Output the [x, y] coordinate of the center of the cell containing the given text.  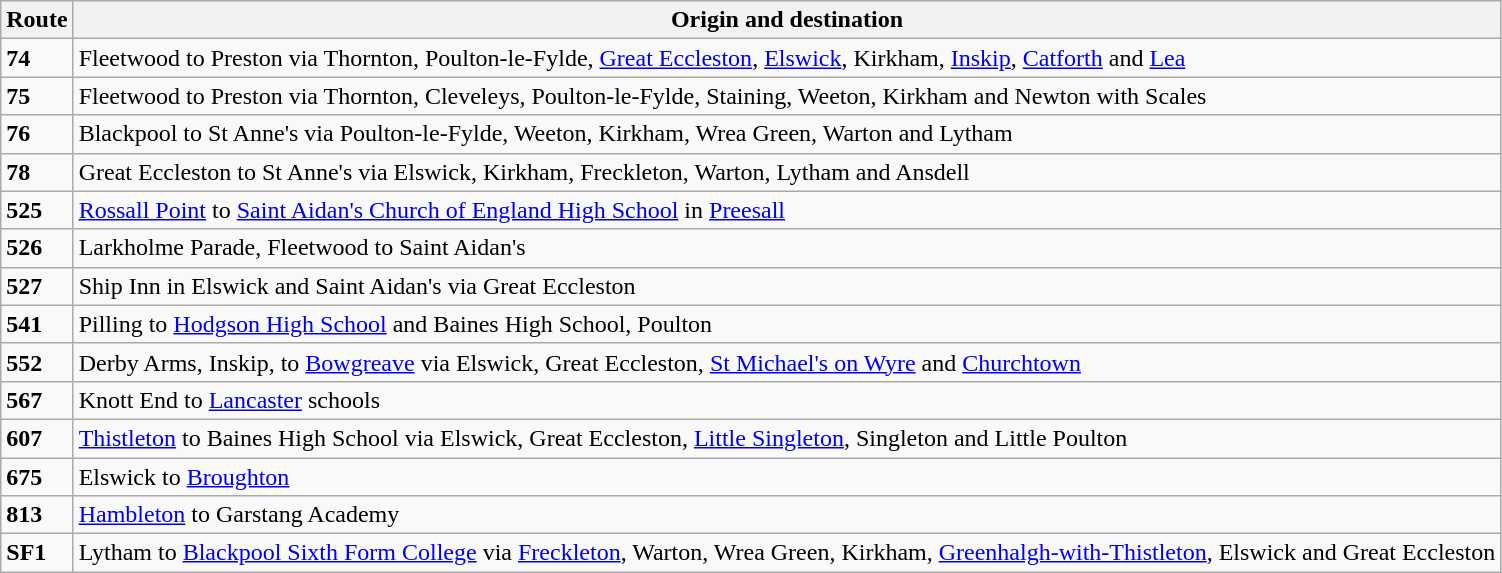
76 [37, 134]
Blackpool to St Anne's via Poulton-le-Fylde, Weeton, Kirkham, Wrea Green, Warton and Lytham [787, 134]
Fleetwood to Preston via Thornton, Poulton-le-Fylde, Great Eccleston, Elswick, Kirkham, Inskip, Catforth and Lea [787, 58]
552 [37, 362]
Great Eccleston to St Anne's via Elswick, Kirkham, Freckleton, Warton, Lytham and Ansdell [787, 172]
Elswick to Broughton [787, 477]
SF1 [37, 553]
Hambleton to Garstang Academy [787, 515]
Knott End to Lancaster schools [787, 400]
527 [37, 286]
541 [37, 324]
Origin and destination [787, 20]
74 [37, 58]
Ship Inn in Elswick and Saint Aidan's via Great Eccleston [787, 286]
Rossall Point to Saint Aidan's Church of England High School in Preesall [787, 210]
Thistleton to Baines High School via Elswick, Great Eccleston, Little Singleton, Singleton and Little Poulton [787, 438]
Larkholme Parade, Fleetwood to Saint Aidan's [787, 248]
Pilling to Hodgson High School and Baines High School, Poulton [787, 324]
675 [37, 477]
Fleetwood to Preston via Thornton, Cleveleys, Poulton-le-Fylde, Staining, Weeton, Kirkham and Newton with Scales [787, 96]
813 [37, 515]
567 [37, 400]
Lytham to Blackpool Sixth Form College via Freckleton, Warton, Wrea Green, Kirkham, Greenhalgh-with-Thistleton, Elswick and Great Eccleston [787, 553]
525 [37, 210]
Derby Arms, Inskip, to Bowgreave via Elswick, Great Eccleston, St Michael's on Wyre and Churchtown [787, 362]
526 [37, 248]
Route [37, 20]
75 [37, 96]
607 [37, 438]
78 [37, 172]
